Return [x, y] of the center of cell containing provided text 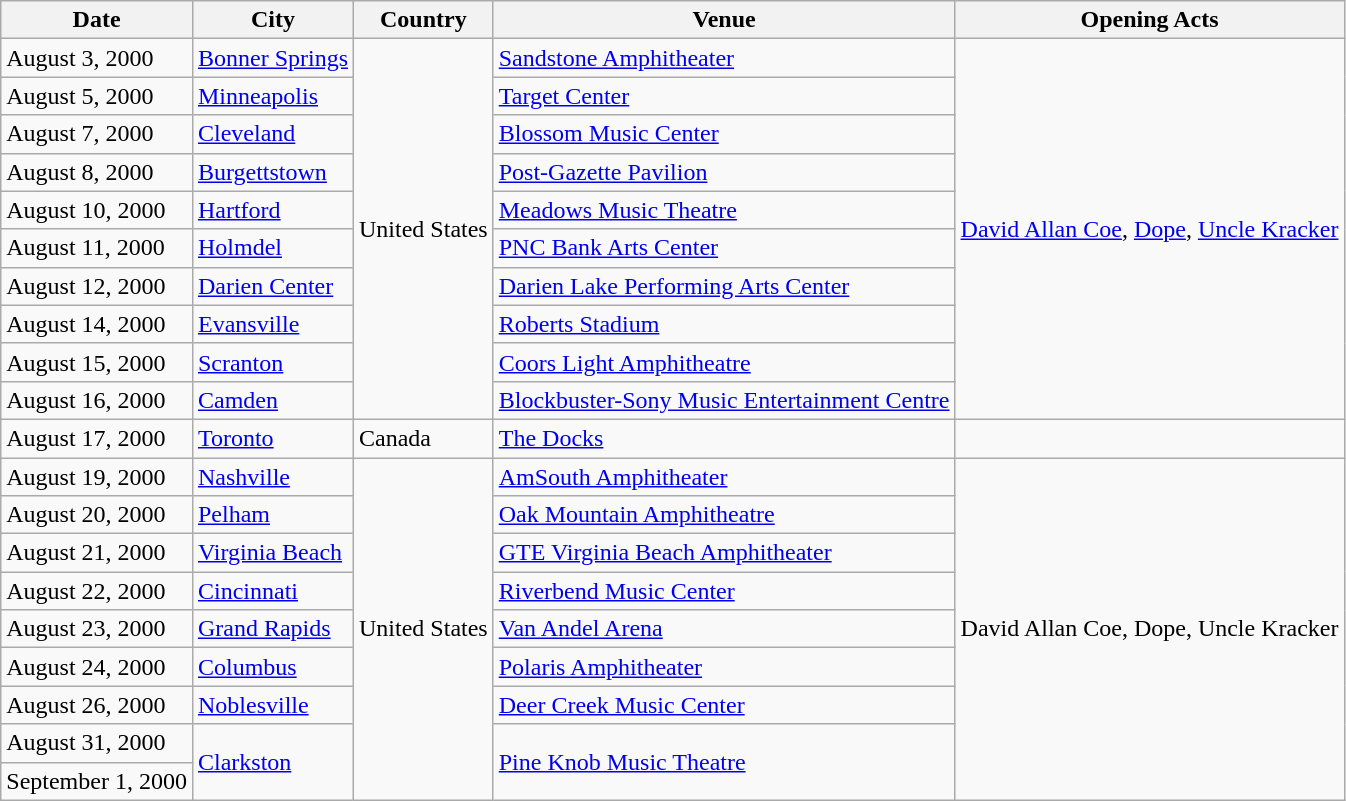
August 17, 2000 [97, 438]
Darien Lake Performing Arts Center [724, 286]
Minneapolis [272, 96]
Riverbend Music Center [724, 591]
August 10, 2000 [97, 210]
The Docks [724, 438]
Date [97, 20]
Darien Center [272, 286]
Coors Light Amphitheatre [724, 362]
August 5, 2000 [97, 96]
Cleveland [272, 134]
Cincinnati [272, 591]
August 23, 2000 [97, 629]
Blossom Music Center [724, 134]
August 21, 2000 [97, 553]
Nashville [272, 477]
Blockbuster-Sony Music Entertainment Centre [724, 400]
PNC Bank Arts Center [724, 248]
August 16, 2000 [97, 400]
Virginia Beach [272, 553]
Camden [272, 400]
Toronto [272, 438]
Polaris Amphitheater [724, 667]
Evansville [272, 324]
August 3, 2000 [97, 58]
Burgettstown [272, 172]
Sandstone Amphitheater [724, 58]
August 7, 2000 [97, 134]
Oak Mountain Amphitheatre [724, 515]
City [272, 20]
August 12, 2000 [97, 286]
Deer Creek Music Center [724, 705]
Bonner Springs [272, 58]
Van Andel Arena [724, 629]
Holmdel [272, 248]
Country [424, 20]
Clarkston [272, 762]
GTE Virginia Beach Amphitheater [724, 553]
August 24, 2000 [97, 667]
September 1, 2000 [97, 781]
Noblesville [272, 705]
August 26, 2000 [97, 705]
Hartford [272, 210]
Grand Rapids [272, 629]
Canada [424, 438]
August 22, 2000 [97, 591]
Meadows Music Theatre [724, 210]
Roberts Stadium [724, 324]
AmSouth Amphitheater [724, 477]
August 11, 2000 [97, 248]
Pelham [272, 515]
Columbus [272, 667]
August 31, 2000 [97, 743]
Target Center [724, 96]
August 19, 2000 [97, 477]
Pine Knob Music Theatre [724, 762]
August 14, 2000 [97, 324]
Scranton [272, 362]
August 8, 2000 [97, 172]
August 20, 2000 [97, 515]
Opening Acts [1150, 20]
Post-Gazette Pavilion [724, 172]
Venue [724, 20]
August 15, 2000 [97, 362]
